Provide the [x, y] coordinate of the cell's center where the given text is located.  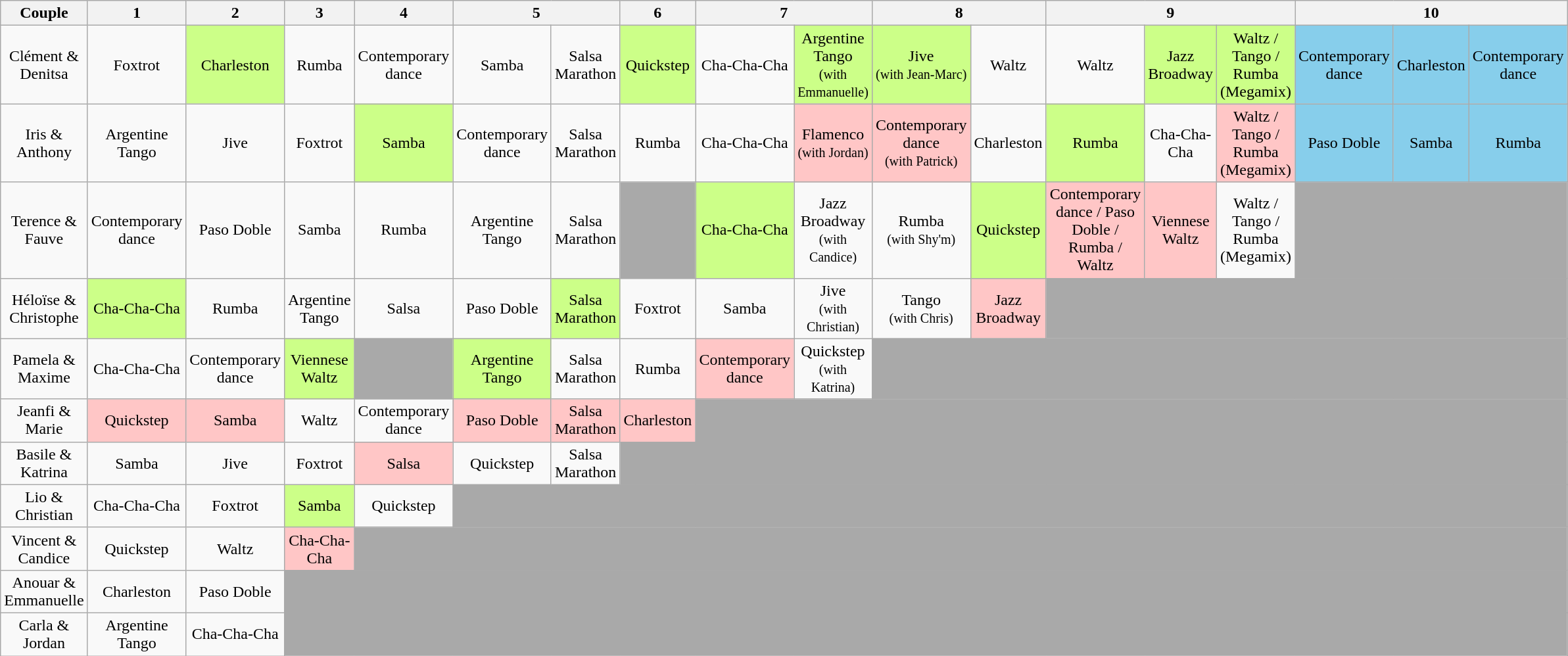
Lio & Christian [44, 506]
10 [1431, 13]
Terence & Fauve [44, 230]
Clément & Denitsa [44, 64]
Rumba(with Shy'm) [921, 230]
Flamenco(with Jordan) [834, 143]
5 [536, 13]
Quickstep(with Katrina) [834, 369]
7 [784, 13]
Tango(with Chris) [921, 308]
Contemporary dance / Paso Doble / Rumba / Waltz [1095, 230]
3 [320, 13]
Jazz Broadway(with Candice) [834, 230]
Héloïse & Christophe [44, 308]
2 [235, 13]
Jive(with Christian) [834, 308]
Couple [44, 13]
Contemporary dance(with Patrick) [921, 143]
Jeanfi & Marie [44, 421]
6 [657, 13]
Jive(with Jean-Marc) [921, 64]
Basile & Katrina [44, 463]
Anouar & Emmanuelle [44, 592]
Argentine Tango(with Emmanuelle) [834, 64]
1 [137, 13]
9 [1170, 13]
Carla & Jordan [44, 634]
Pamela & Maxime [44, 369]
4 [404, 13]
Iris & Anthony [44, 143]
8 [959, 13]
Vincent & Candice [44, 548]
